Extract the (x, y) coordinate from the center of the cell holding the provided text.  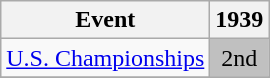
U.S. Championships (106, 58)
1939 (240, 20)
2nd (240, 58)
Event (106, 20)
